Output the (X, Y) coordinate of the center of the cell containing the given text.  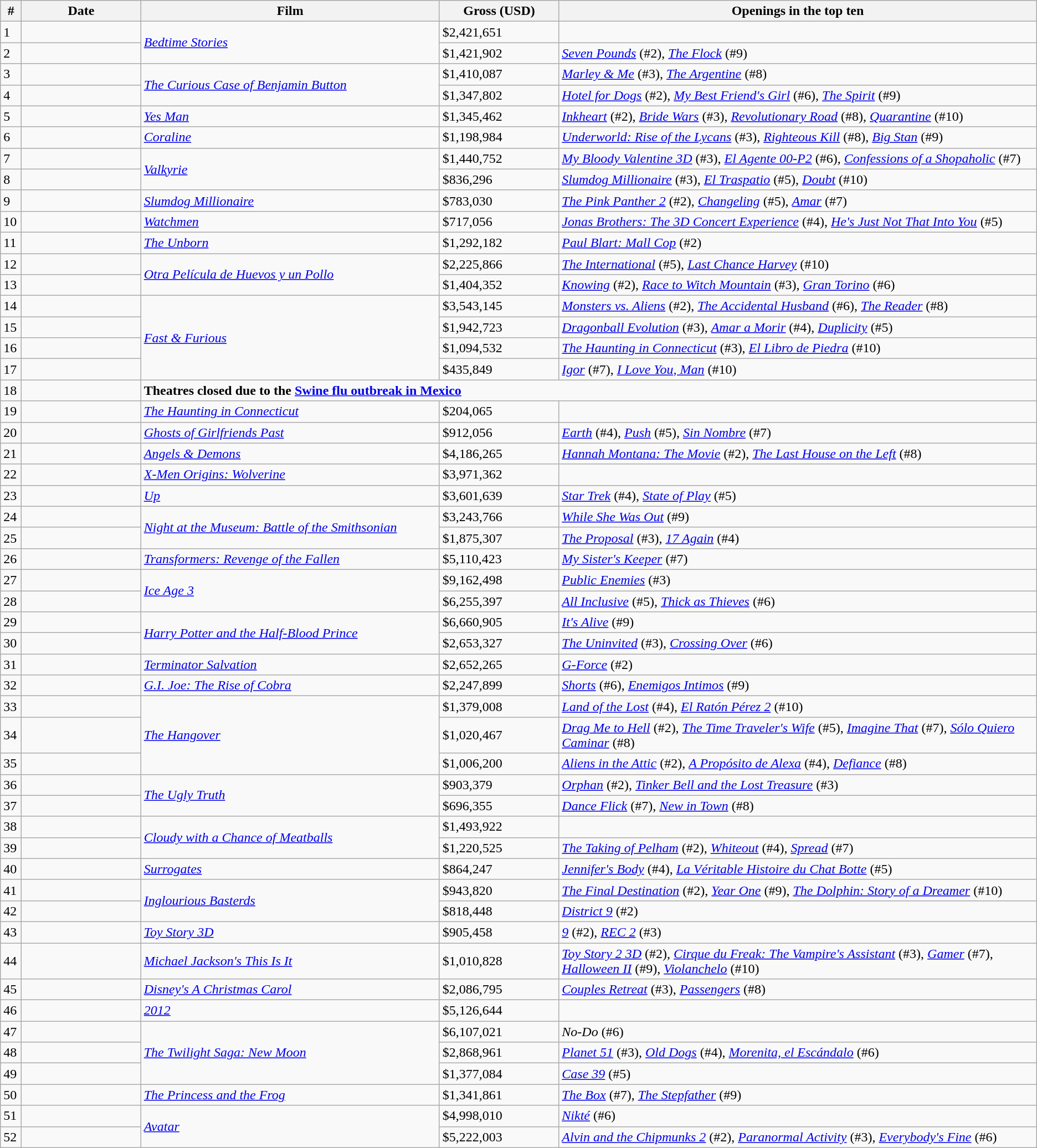
29 (11, 622)
Paul Blart: Mall Cop (#2) (798, 243)
Watchmen (290, 222)
The Ugly Truth (290, 795)
27 (11, 580)
The Haunting in Connecticut (#3), El Libro de Piedra (#10) (798, 348)
5 (11, 116)
$5,126,644 (499, 1011)
$717,056 (499, 222)
$1,006,200 (499, 764)
My Sister's Keeper (#7) (798, 559)
$903,379 (499, 785)
Date (81, 11)
19 (11, 411)
26 (11, 559)
9 (11, 200)
Star Trek (#4), State of Play (#5) (798, 496)
2 (11, 53)
$3,601,639 (499, 496)
The Hangover (290, 735)
Harry Potter and the Half-Blood Prince (290, 633)
$2,652,265 (499, 665)
Orphan (#2), Tinker Bell and the Lost Treasure (#3) (798, 785)
37 (11, 806)
$1,094,532 (499, 348)
30 (11, 644)
$836,296 (499, 179)
2012 (290, 1011)
$1,440,752 (499, 158)
Coraline (290, 137)
28 (11, 601)
Monsters vs. Aliens (#2), The Accidental Husband (#6), The Reader (#8) (798, 306)
3 (11, 74)
Public Enemies (#3) (798, 580)
The Box (#7), The Stepfather (#9) (798, 1095)
Jonas Brothers: The 3D Concert Experience (#4), He's Just Not That Into You (#5) (798, 222)
Night at the Museum: Battle of the Smithsonian (290, 527)
21 (11, 454)
Slumdog Millionaire (#3), El Traspatio (#5), Doubt (#10) (798, 179)
$435,849 (499, 369)
50 (11, 1095)
$1,421,902 (499, 53)
The Taking of Pelham (#2), Whiteout (#4), Spread (#7) (798, 848)
$1,020,467 (499, 735)
# (11, 11)
Slumdog Millionaire (290, 200)
Earth (#4), Push (#5), Sin Nombre (#7) (798, 433)
49 (11, 1074)
Ice Age 3 (290, 590)
Couples Retreat (#3), Passengers (#8) (798, 990)
Aliens in the Attic (#2), A Propósito de Alexa (#4), Defiance (#8) (798, 764)
District 9 (#2) (798, 911)
12 (11, 264)
Yes Man (290, 116)
No-Do (#6) (798, 1032)
32 (11, 686)
Inkheart (#2), Bride Wars (#3), Revolutionary Road (#8), Quarantine (#10) (798, 116)
Transformers: Revenge of the Fallen (290, 559)
$1,345,462 (499, 116)
24 (11, 517)
Seven Pounds (#2), The Flock (#9) (798, 53)
1 (11, 32)
$2,247,899 (499, 686)
48 (11, 1053)
$9,162,498 (499, 580)
$943,820 (499, 890)
Michael Jackson's This Is It (290, 960)
G-Force (#2) (798, 665)
The Pink Panther 2 (#2), Changeling (#5), Amar (#7) (798, 200)
$1,347,802 (499, 95)
Land of the Lost (#4), El Ratón Pérez 2 (#10) (798, 707)
$2,421,651 (499, 32)
The Princess and the Frog (290, 1095)
51 (11, 1116)
$1,404,352 (499, 285)
6 (11, 137)
Hotel for Dogs (#2), My Best Friend's Girl (#6), The Spirit (#9) (798, 95)
The Curious Case of Benjamin Button (290, 85)
Case 39 (#5) (798, 1074)
Fast & Furious (290, 338)
The Proposal (#3), 17 Again (#4) (798, 538)
$2,086,795 (499, 990)
40 (11, 869)
The Unborn (290, 243)
Knowing (#2), Race to Witch Mountain (#3), Gran Torino (#6) (798, 285)
$204,065 (499, 411)
22 (11, 475)
$1,010,828 (499, 960)
$818,448 (499, 911)
Valkyrie (290, 169)
$5,222,003 (499, 1137)
Theatres closed due to the Swine flu outbreak in Mexico (588, 390)
Surrogates (290, 869)
44 (11, 960)
The Uninvited (#3), Crossing Over (#6) (798, 644)
Jennifer's Body (#4), La Véritable Histoire du Chat Botte (#5) (798, 869)
Dance Flick (#7), New in Town (#8) (798, 806)
$1,377,084 (499, 1074)
11 (11, 243)
4 (11, 95)
Shorts (#6), Enemigos Intimos (#9) (798, 686)
$783,030 (499, 200)
Drag Me to Hell (#2), The Time Traveler's Wife (#5), Imagine That (#7), Sólo Quiero Caminar (#8) (798, 735)
15 (11, 327)
Ghosts of Girlfriends Past (290, 433)
$1,942,723 (499, 327)
The Haunting in Connecticut (290, 411)
Alvin and the Chipmunks 2 (#2), Paranormal Activity (#3), Everybody's Fine (#6) (798, 1137)
$4,186,265 (499, 454)
33 (11, 707)
8 (11, 179)
$912,056 (499, 433)
Toy Story 2 3D (#2), Cirque du Freak: The Vampire's Assistant (#3), Gamer (#7), Halloween II (#9), Violanchelo (#10) (798, 960)
43 (11, 932)
23 (11, 496)
45 (11, 990)
Igor (#7), I Love You, Man (#10) (798, 369)
$1,198,984 (499, 137)
14 (11, 306)
41 (11, 890)
Underworld: Rise of the Lycans (#3), Righteous Kill (#8), Big Stan (#9) (798, 137)
$905,458 (499, 932)
Avatar (290, 1126)
31 (11, 665)
$3,243,766 (499, 517)
18 (11, 390)
Toy Story 3D (290, 932)
36 (11, 785)
Dragonball Evolution (#3), Amar a Morir (#4), Duplicity (#5) (798, 327)
Gross (USD) (499, 11)
$6,107,021 (499, 1032)
47 (11, 1032)
It's Alive (#9) (798, 622)
9 (#2), REC 2 (#3) (798, 932)
$1,220,525 (499, 848)
G.I. Joe: The Rise of Cobra (290, 686)
46 (11, 1011)
$1,341,861 (499, 1095)
$1,493,922 (499, 827)
Film (290, 11)
Cloudy with a Chance of Meatballs (290, 837)
16 (11, 348)
Hannah Montana: The Movie (#2), The Last House on the Left (#8) (798, 454)
$3,543,145 (499, 306)
42 (11, 911)
25 (11, 538)
$1,379,008 (499, 707)
17 (11, 369)
$2,225,866 (499, 264)
Bedtime Stories (290, 43)
My Bloody Valentine 3D (#3), El Agente 00-P2 (#6), Confessions of a Shopaholic (#7) (798, 158)
All Inclusive (#5), Thick as Thieves (#6) (798, 601)
While She Was Out (#9) (798, 517)
The International (#5), Last Chance Harvey (#10) (798, 264)
X-Men Origins: Wolverine (290, 475)
Otra Película de Huevos y un Pollo (290, 275)
$6,255,397 (499, 601)
20 (11, 433)
The Twilight Saga: New Moon (290, 1053)
$864,247 (499, 869)
$2,653,327 (499, 644)
Nikté (#6) (798, 1116)
$4,998,010 (499, 1116)
The Final Destination (#2), Year One (#9), The Dolphin: Story of a Dreamer (#10) (798, 890)
$1,410,087 (499, 74)
7 (11, 158)
Angels & Demons (290, 454)
Disney's A Christmas Carol (290, 990)
$696,355 (499, 806)
Up (290, 496)
Marley & Me (#3), The Argentine (#8) (798, 74)
$1,875,307 (499, 538)
Inglourious Basterds (290, 900)
$6,660,905 (499, 622)
$2,868,961 (499, 1053)
$3,971,362 (499, 475)
38 (11, 827)
52 (11, 1137)
39 (11, 848)
$1,292,182 (499, 243)
Openings in the top ten (798, 11)
13 (11, 285)
10 (11, 222)
35 (11, 764)
$5,110,423 (499, 559)
34 (11, 735)
Planet 51 (#3), Old Dogs (#4), Morenita, el Escándalo (#6) (798, 1053)
Terminator Salvation (290, 665)
